Pinpoint the cell where the given text exists, returning its [x, y] midpoint coordinate. 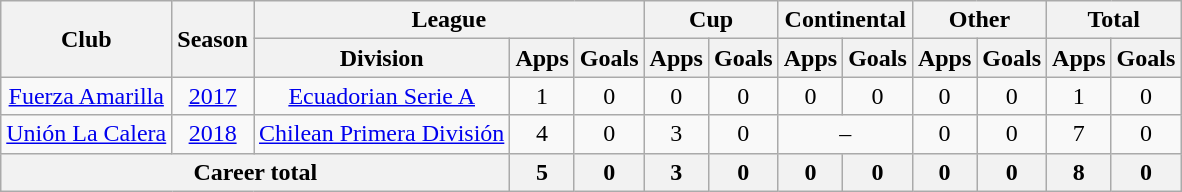
Fuerza Amarilla [86, 96]
Season [213, 39]
8 [1079, 172]
Career total [256, 172]
5 [542, 172]
Total [1114, 20]
7 [1079, 134]
Cup [711, 20]
2017 [213, 96]
Other [979, 20]
League [450, 20]
Club [86, 39]
4 [542, 134]
Chilean Primera División [382, 134]
Continental [845, 20]
2018 [213, 134]
– [845, 134]
Ecuadorian Serie A [382, 96]
Division [382, 58]
Unión La Calera [86, 134]
